Locate the cell with the specified text and output its (x, y) center coordinate. 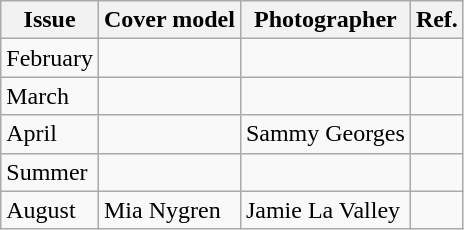
August (50, 210)
March (50, 96)
Summer (50, 172)
Jamie La Valley (325, 210)
Cover model (169, 20)
Sammy Georges (325, 134)
Mia Nygren (169, 210)
Issue (50, 20)
Ref. (436, 20)
Photographer (325, 20)
April (50, 134)
February (50, 58)
